Scan for the cell matching the given text and deliver its [X, Y] coordinate at center. 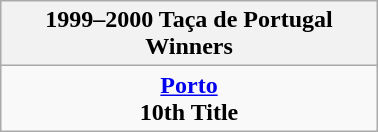
1999–2000 Taça de Portugal Winners [189, 34]
Porto10th Title [189, 98]
